Identify which cell holds the provided text, then report its (x, y) central coordinate. 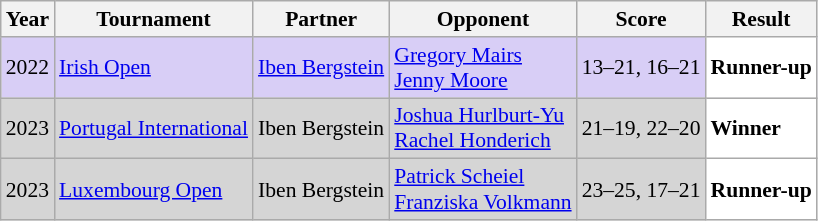
21–19, 22–20 (642, 128)
23–25, 17–21 (642, 190)
Luxembourg Open (154, 190)
Portugal International (154, 128)
Opponent (482, 19)
Year (28, 19)
13–21, 16–21 (642, 68)
Patrick Scheiel Franziska Volkmann (482, 190)
Result (760, 19)
Irish Open (154, 68)
Winner (760, 128)
Joshua Hurlburt-Yu Rachel Honderich (482, 128)
Gregory Mairs Jenny Moore (482, 68)
Score (642, 19)
Partner (321, 19)
2022 (28, 68)
Tournament (154, 19)
